From the cell containing the given text, extract its center point as (x, y) coordinate. 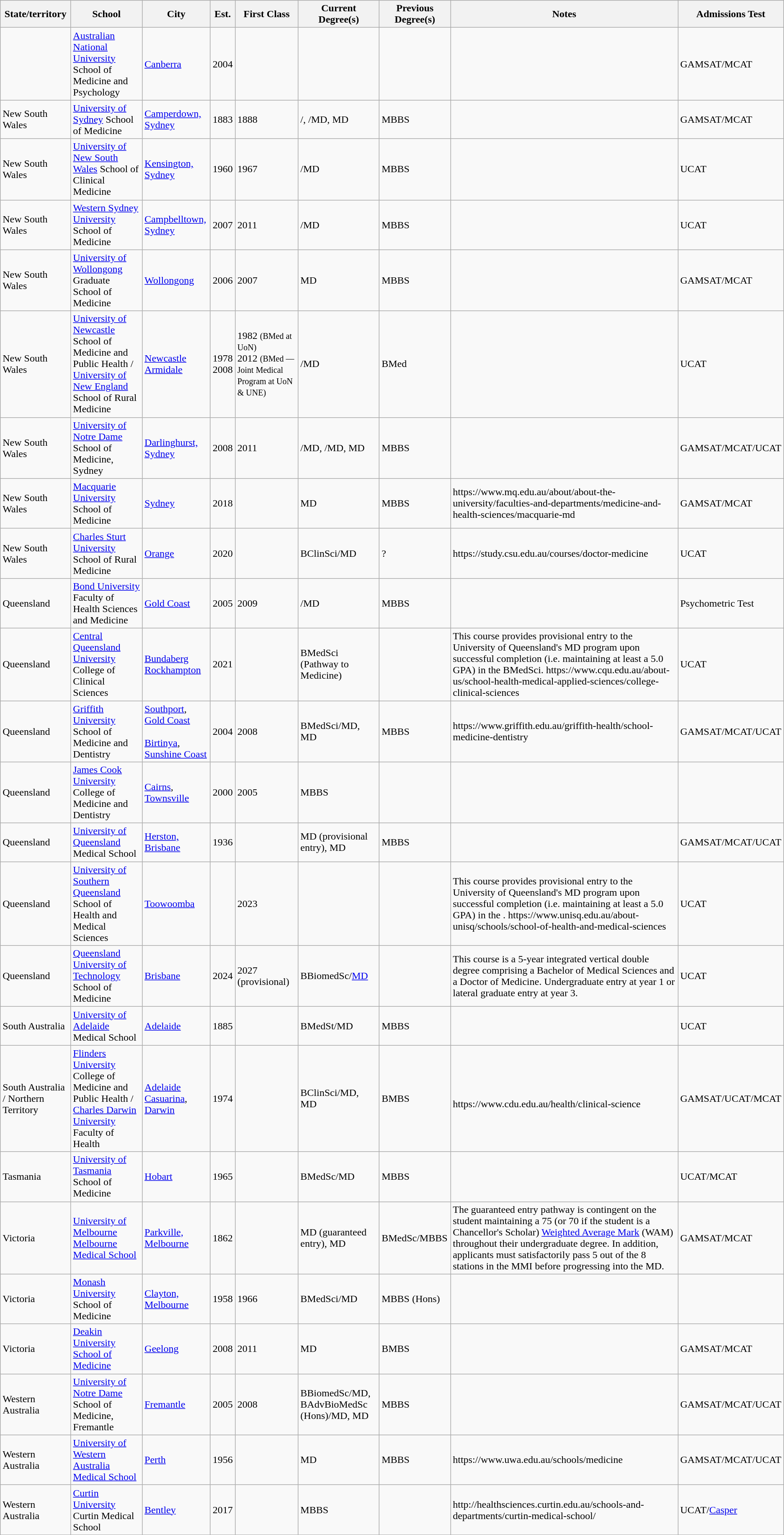
2020 (223, 553)
Previous Degree(s) (415, 14)
BMedSt/MD (339, 1026)
University of Sydney School of Medicine (106, 119)
South Australia (36, 1026)
BBiomedSc/MD, BAdvBioMedSc (Hons)/MD, MD (339, 1404)
Deakin University School of Medicine (106, 1349)
University of Southern Queensland School of Health and Medical Sciences (106, 904)
Current Degree(s) (339, 14)
https://study.csu.edu.au/courses/doctor-medicine (565, 553)
Est. (223, 14)
BMedSci (Pathway to Medicine) (339, 664)
Campbelltown, Sydney (177, 225)
AdelaideCasuarina, Darwin (177, 1098)
BClinSci/MD, MD (339, 1098)
UCAT/MCAT (731, 1176)
University of Queensland Medical School (106, 842)
University of New South Wales School of Clinical Medicine (106, 169)
1966 (266, 1299)
2024 (223, 976)
2006 (223, 280)
NewcastleArmidale (177, 364)
MD (guaranteed entry), MD (339, 1238)
Herston, Brisbane (177, 842)
Curtin University Curtin Medical School (106, 1510)
Central Queensland University College of Clinical Sciences (106, 664)
1956 (223, 1460)
19782008 (223, 364)
https://www.uwa.edu.au/schools/medicine (565, 1460)
1958 (223, 1299)
? (415, 553)
BundabergRockhampton (177, 664)
Brisbane (177, 976)
Perth (177, 1460)
Darlinghurst, Sydney (177, 448)
2027 (provisional) (266, 976)
Southport, Gold CoastBirtinya, Sunshine Coast (177, 731)
School (106, 14)
South Australia / Northern Territory (36, 1098)
Charles Sturt University School of Rural Medicine (106, 553)
2023 (266, 904)
BMedSc/MD (339, 1176)
Bentley (177, 1510)
Camperdown, Sydney (177, 119)
http://healthsciences.curtin.edu.au/schools-and-departments/curtin-medical-school/ (565, 1510)
State/territory (36, 14)
1960 (223, 169)
Macquarie University School of Medicine (106, 504)
1883 (223, 119)
Hobart (177, 1176)
Orange (177, 553)
University of Notre Dame School of Medicine, Sydney (106, 448)
1965 (223, 1176)
University of Adelaide Medical School (106, 1026)
2017 (223, 1510)
First Class (266, 14)
Admissions Test (731, 14)
BBiomedSc/MD (339, 976)
Notes (565, 14)
1974 (223, 1098)
University of Western Australia Medical School (106, 1460)
Psychometric Test (731, 603)
1862 (223, 1238)
BMed (415, 364)
2000 (223, 793)
MD (provisional entry), MD (339, 842)
Cairns, Townsville (177, 793)
1936 (223, 842)
Wollongong (177, 280)
Queensland University of Technology School of Medicine (106, 976)
2018 (223, 504)
2009 (266, 603)
BMedSci/MD, MD (339, 731)
Canberra (177, 64)
Adelaide (177, 1026)
1888 (266, 119)
Fremantle (177, 1404)
UCAT/Casper (731, 1510)
BMedSc/MBBS (415, 1238)
University of Newcastle School of Medicine and Public Health /University of New England School of Rural Medicine (106, 364)
Gold Coast (177, 603)
Tasmania (36, 1176)
https://www.mq.edu.au/about/about-the-university/faculties-and-departments/medicine-and-health-sciences/macquarie-md (565, 504)
Griffith University School of Medicine and Dentistry (106, 731)
1885 (223, 1026)
Clayton, Melbourne (177, 1299)
/MD, /MD, MD (339, 448)
MBBS (Hons) (415, 1299)
City (177, 14)
2021 (223, 664)
Bond University Faculty of Health Sciences and Medicine (106, 603)
Monash University School of Medicine (106, 1299)
1967 (266, 169)
University of Notre Dame School of Medicine, Fremantle (106, 1404)
/, /MD, MD (339, 119)
1982 (BMed at UoN)2012 (BMed — Joint Medical Program at UoN & UNE) (266, 364)
https://www.cdu.edu.au/health/clinical-science (565, 1098)
Geelong (177, 1349)
Flinders University College of Medicine and Public Health / Charles Darwin University Faculty of Health (106, 1098)
Western Sydney University School of Medicine (106, 225)
Kensington, Sydney (177, 169)
University of Tasmania School of Medicine (106, 1176)
University of Melbourne Melbourne Medical School (106, 1238)
James Cook University College of Medicine and Dentistry (106, 793)
Australian National University School of Medicine and Psychology (106, 64)
BClinSci/MD (339, 553)
BMedSci/MD (339, 1299)
Sydney (177, 504)
GAMSAT/UCAT/MCAT (731, 1098)
Parkville, Melbourne (177, 1238)
https://www.griffith.edu.au/griffith-health/school-medicine-dentistry (565, 731)
University of Wollongong Graduate School of Medicine (106, 280)
Toowoomba (177, 904)
